Return the [x, y] coordinate for the center point of the cell that contains the specified text.  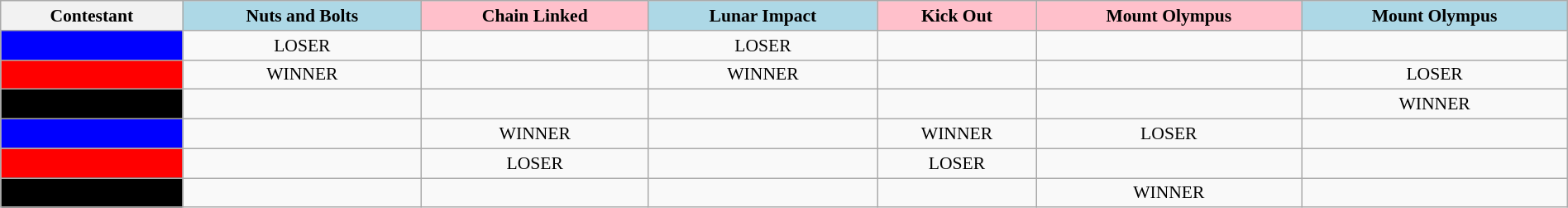
Contestant [92, 16]
Lunar Impact [763, 16]
Kick Out [956, 16]
Nuts and Bolts [303, 16]
Chain Linked [535, 16]
